Detect which cell encompasses the target text, then output its (X, Y) center coordinate. 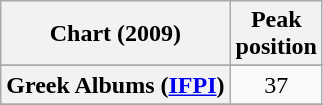
37 (276, 85)
Peakposition (276, 34)
Greek Albums (IFPI) (116, 85)
Chart (2009) (116, 34)
